From the cell containing the given text, extract its center point as [X, Y] coordinate. 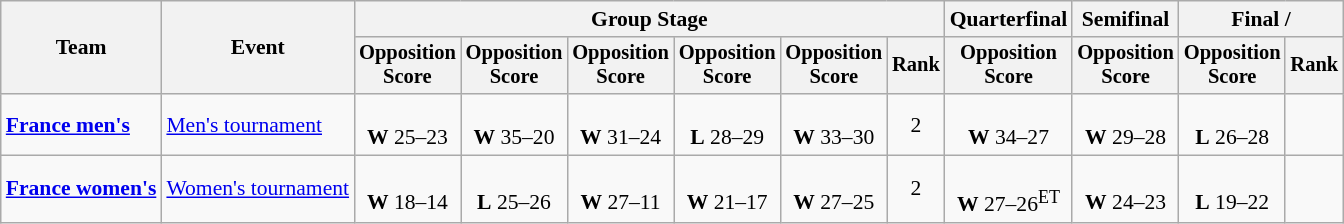
Group Stage [650, 19]
Men's tournament [258, 124]
Team [82, 48]
L 26–28 [1232, 124]
W 27–11 [620, 190]
L 25–26 [514, 190]
Quarterfinal [1009, 19]
Event [258, 48]
W 35–20 [514, 124]
W 25–23 [408, 124]
L 19–22 [1232, 190]
W 33–30 [834, 124]
W 21–17 [728, 190]
Women's tournament [258, 190]
W 31–24 [620, 124]
W 27–26ET [1009, 190]
W 29–28 [1126, 124]
W 27–25 [834, 190]
Semifinal [1126, 19]
France men's [82, 124]
W 34–27 [1009, 124]
L 28–29 [728, 124]
Final / [1261, 19]
France women's [82, 190]
W 18–14 [408, 190]
W 24–23 [1126, 190]
